Determine the (X, Y) coordinate at the center of the cell enclosing the given text.  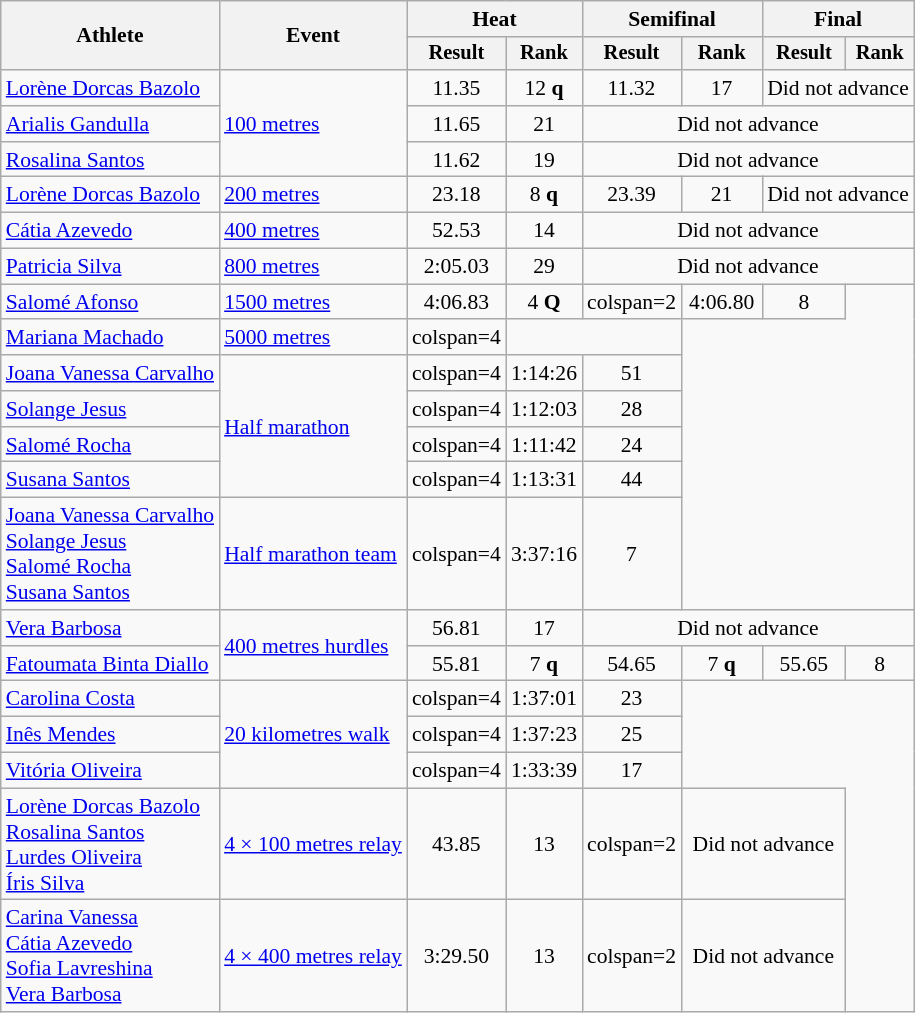
100 metres (313, 124)
Fatoumata Binta Diallo (110, 664)
Half marathon (313, 426)
11.62 (456, 160)
1:33:39 (544, 771)
1:14:26 (544, 373)
23 (632, 699)
Final (838, 19)
Vera Barbosa (110, 628)
200 metres (313, 195)
Patricia Silva (110, 267)
4:06.80 (722, 302)
Salomé Afonso (110, 302)
14 (544, 231)
11.32 (632, 88)
44 (632, 480)
Heat (494, 19)
Rosalina Santos (110, 160)
Semifinal (672, 19)
4:06.83 (456, 302)
Carolina Costa (110, 699)
23.18 (456, 195)
Arialis Gandulla (110, 124)
23.39 (632, 195)
3:29.50 (456, 956)
11.35 (456, 88)
8 q (544, 195)
1500 metres (313, 302)
3:37:16 (544, 554)
4 × 400 metres relay (313, 956)
Event (313, 36)
4 × 100 metres relay (313, 844)
400 metres (313, 231)
1:13:31 (544, 480)
51 (632, 373)
400 metres hurdles (313, 646)
Lorène Dorcas BazoloRosalina SantosLurdes OliveiraÍris Silva (110, 844)
55.81 (456, 664)
800 metres (313, 267)
54.65 (632, 664)
Half marathon team (313, 554)
Solange Jesus (110, 409)
7 (632, 554)
2:05.03 (456, 267)
1:37:01 (544, 699)
52.53 (456, 231)
5000 metres (313, 338)
1:11:42 (544, 445)
25 (632, 735)
Susana Santos (110, 480)
43.85 (456, 844)
Athlete (110, 36)
1:12:03 (544, 409)
11.65 (456, 124)
Vitória Oliveira (110, 771)
Joana Vanessa Carvalho (110, 373)
29 (544, 267)
Salomé Rocha (110, 445)
Inês Mendes (110, 735)
19 (544, 160)
1:37:23 (544, 735)
56.81 (456, 628)
24 (632, 445)
Cátia Azevedo (110, 231)
4 Q (544, 302)
Carina VanessaCátia AzevedoSofia LavreshinaVera Barbosa (110, 956)
Joana Vanessa CarvalhoSolange JesusSalomé RochaSusana Santos (110, 554)
Mariana Machado (110, 338)
12 q (544, 88)
55.65 (804, 664)
20 kilometres walk (313, 734)
28 (632, 409)
